Scan for the cell matching the given text and deliver its [x, y] coordinate at center. 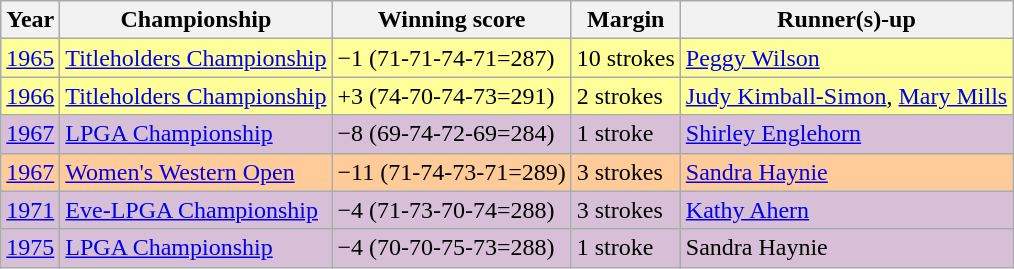
Runner(s)-up [846, 20]
Championship [196, 20]
2 strokes [626, 96]
Shirley Englehorn [846, 134]
1975 [30, 248]
−4 (70-70-75-73=288) [452, 248]
Judy Kimball-Simon, Mary Mills [846, 96]
Kathy Ahern [846, 210]
1966 [30, 96]
−8 (69-74-72-69=284) [452, 134]
Year [30, 20]
Winning score [452, 20]
−1 (71-71-74-71=287) [452, 58]
Margin [626, 20]
1971 [30, 210]
Eve-LPGA Championship [196, 210]
10 strokes [626, 58]
1965 [30, 58]
−11 (71-74-73-71=289) [452, 172]
Peggy Wilson [846, 58]
+3 (74-70-74-73=291) [452, 96]
Women's Western Open [196, 172]
−4 (71-73-70-74=288) [452, 210]
